Locate the cell with the specified text and output its (X, Y) center coordinate. 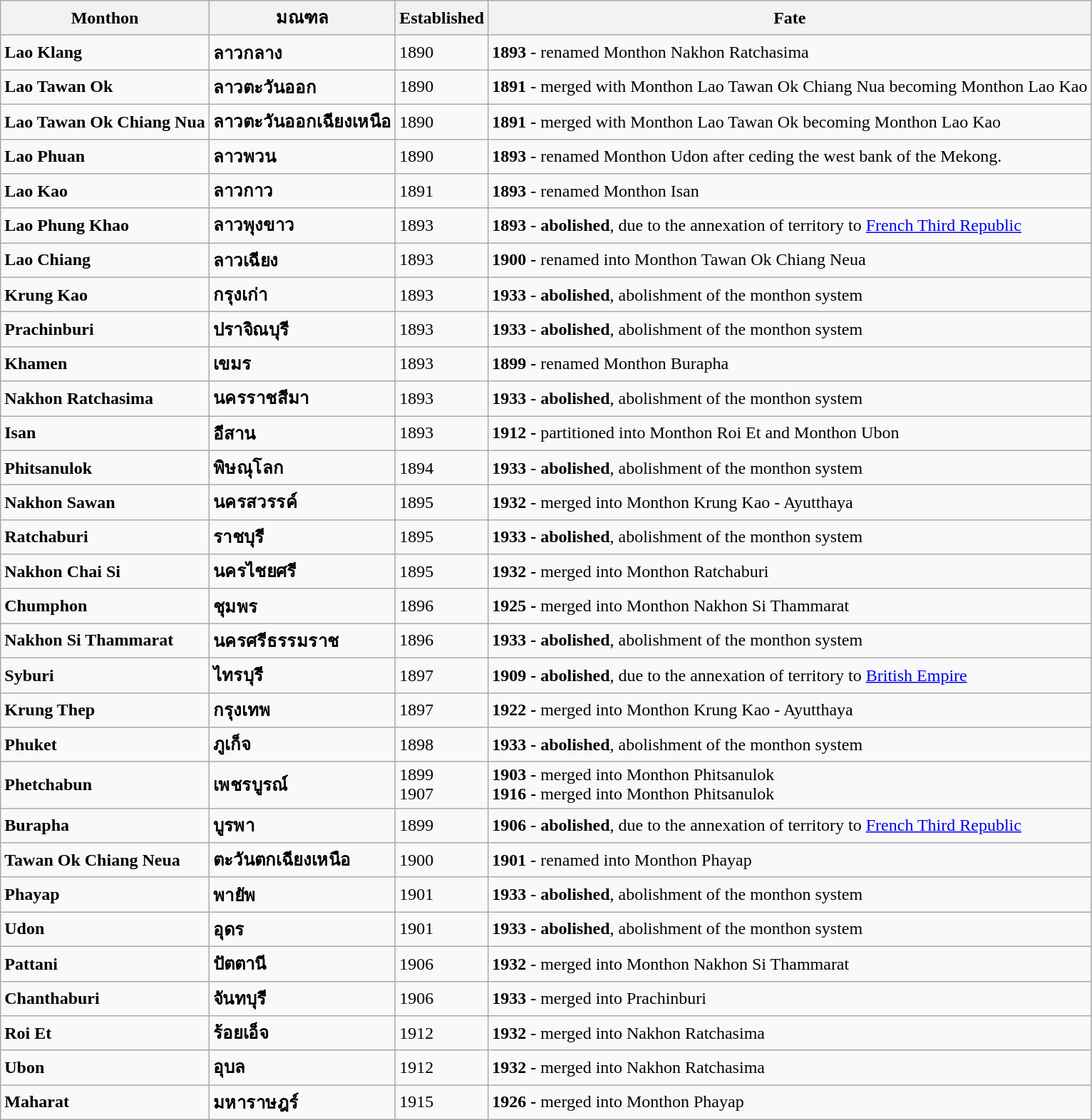
1894 (442, 467)
Maharat (105, 1103)
1925 - merged into Monthon Nakhon Si Thammarat (790, 606)
มหาราษฎร์ (302, 1103)
18991907 (442, 785)
นครไชยศรี (302, 571)
Burapha (105, 825)
Nakhon Sawan (105, 503)
1926 - merged into Monthon Phayap (790, 1103)
อุดร (302, 929)
Fate (790, 19)
1891 (442, 191)
Nakhon Si Thammarat (105, 641)
ลาวเฉียง (302, 261)
Chanthaburi (105, 999)
Udon (105, 929)
กรุงเก่า (302, 295)
Phetchabun (105, 785)
1893 - renamed Monthon Isan (790, 191)
1893 - renamed Monthon Udon after ceding the west bank of the Mekong. (790, 157)
Khamen (105, 363)
1891 - merged with Monthon Lao Tawan Ok Chiang Nua becoming Monthon Lao Kao (790, 87)
อุบล (302, 1067)
1901 - renamed into Monthon Phayap (790, 861)
1899 - renamed Monthon Burapha (790, 363)
1922 - merged into Monthon Krung Kao - Ayutthaya (790, 710)
นครศรีธรรมราช (302, 641)
Syburi (105, 675)
Lao Klang (105, 53)
อีสาน (302, 433)
Krung Kao (105, 295)
ตะวันตกเฉียงเหนือ (302, 861)
1900 (442, 861)
กรุงเทพ (302, 710)
Krung Thep (105, 710)
1893 - abolished, due to the annexation of territory to French Third Republic (790, 225)
1903 - merged into Monthon Phitsanulok1916 - merged into Monthon Phitsanulok (790, 785)
บูรพา (302, 825)
1915 (442, 1103)
จันทบุรี (302, 999)
1899 (442, 825)
1900 - renamed into Monthon Tawan Ok Chiang Neua (790, 261)
1932 - merged into Monthon Ratchaburi (790, 571)
Lao Tawan Ok (105, 87)
ไทรบุรี (302, 675)
เพชรบูรณ์ (302, 785)
Phitsanulok (105, 467)
1932 - merged into Monthon Nakhon Si Thammarat (790, 963)
Lao Tawan Ok Chiang Nua (105, 121)
Tawan Ok Chiang Neua (105, 861)
1898 (442, 745)
Nakhon Ratchasima (105, 399)
Phayap (105, 895)
1906 - abolished, due to the annexation of territory to French Third Republic (790, 825)
1891 - merged with Monthon Lao Tawan Ok becoming Monthon Lao Kao (790, 121)
ร้อยเอ็จ (302, 1033)
1909 - abolished, due to the annexation of territory to British Empire (790, 675)
Prachinburi (105, 329)
ลาวตะวันออกเฉียงเหนือ (302, 121)
Chumphon (105, 606)
Lao Kao (105, 191)
Nakhon Chai Si (105, 571)
พิษณุโลก (302, 467)
Phuket (105, 745)
ลาวกลาง (302, 53)
นครสวรรค์ (302, 503)
ลาวกาว (302, 191)
Ratchaburi (105, 537)
1912 - partitioned into Monthon Roi Et and Monthon Ubon (790, 433)
มณฑล (302, 19)
ลาวตะวันออก (302, 87)
ราชบุรี (302, 537)
1893 - renamed Monthon Nakhon Ratchasima (790, 53)
Pattani (105, 963)
ปัตตานี (302, 963)
Lao Chiang (105, 261)
1932 - merged into Monthon Krung Kao - Ayutthaya (790, 503)
นครราชสีมา (302, 399)
ชุมพร (302, 606)
Lao Phung Khao (105, 225)
พายัพ (302, 895)
ภูเก็จ (302, 745)
Roi Et (105, 1033)
Isan (105, 433)
Monthon (105, 19)
Established (442, 19)
ลาวพุงขาว (302, 225)
Ubon (105, 1067)
ปราจิณบุรี (302, 329)
ลาวพวน (302, 157)
เขมร (302, 363)
1933 - merged into Prachinburi (790, 999)
Lao Phuan (105, 157)
